Determine the [x, y] coordinate at the center of the cell enclosing the given text.  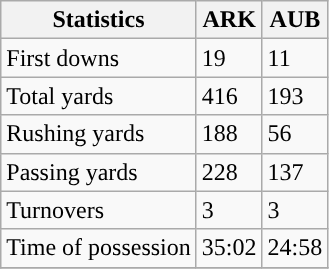
Rushing yards [99, 134]
Statistics [99, 20]
19 [229, 58]
188 [229, 134]
ARK [229, 20]
193 [295, 96]
First downs [99, 58]
Turnovers [99, 210]
11 [295, 58]
Passing yards [99, 172]
228 [229, 172]
AUB [295, 20]
Time of possession [99, 248]
416 [229, 96]
24:58 [295, 248]
35:02 [229, 248]
56 [295, 134]
137 [295, 172]
Total yards [99, 96]
